Detect which cell encompasses the target text, then output its [X, Y] center coordinate. 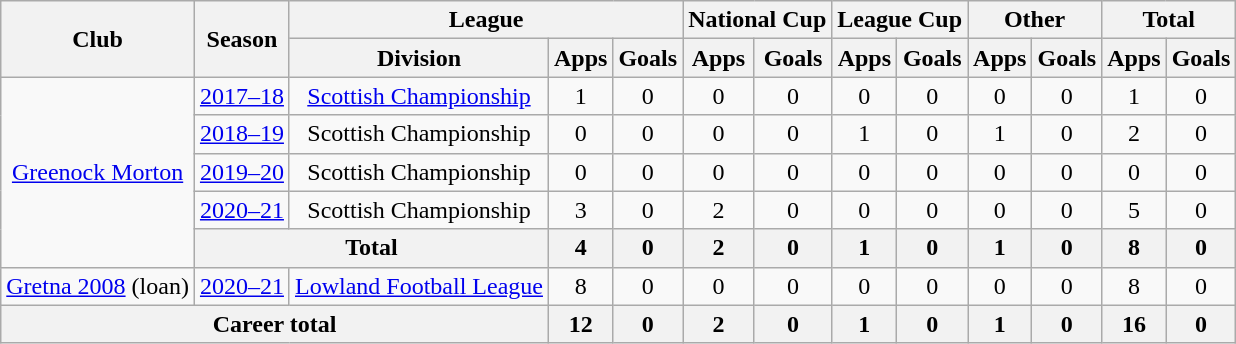
2017–18 [242, 96]
National Cup [758, 20]
2019–20 [242, 172]
Gretna 2008 (loan) [98, 286]
Career total [275, 324]
Season [242, 39]
Club [98, 39]
Greenock Morton [98, 172]
Lowland Football League [418, 286]
3 [580, 210]
Other [1035, 20]
League Cup [900, 20]
12 [580, 324]
5 [1134, 210]
Division [418, 58]
League [486, 20]
16 [1134, 324]
2018–19 [242, 134]
4 [580, 248]
